Extract the (x, y) coordinate from the center of the cell holding the provided text.  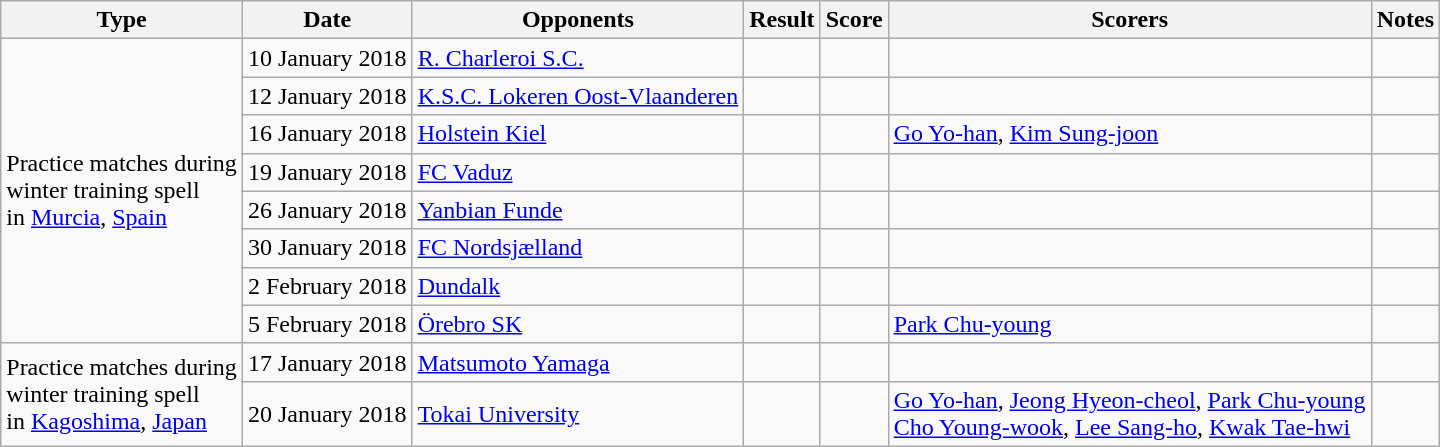
FC Nordsjælland (578, 248)
Notes (1405, 20)
Type (122, 20)
Go Yo-han, Jeong Hyeon-cheol, Park Chu-youngCho Young-wook, Lee Sang-ho, Kwak Tae-hwi (1130, 414)
K.S.C. Lokeren Oost-Vlaanderen (578, 96)
Örebro SK (578, 324)
Go Yo-han, Kim Sung-joon (1130, 134)
Park Chu-young (1130, 324)
12 January 2018 (327, 96)
Practice matches duringwinter training spell in Kagoshima, Japan (122, 394)
Yanbian Funde (578, 210)
Holstein Kiel (578, 134)
Result (782, 20)
10 January 2018 (327, 58)
2 February 2018 (327, 286)
FC Vaduz (578, 172)
Dundalk (578, 286)
17 January 2018 (327, 362)
R. Charleroi S.C. (578, 58)
Tokai University (578, 414)
Opponents (578, 20)
Score (854, 20)
Date (327, 20)
20 January 2018 (327, 414)
Practice matches duringwinter training spell in Murcia, Spain (122, 191)
Scorers (1130, 20)
26 January 2018 (327, 210)
Matsumoto Yamaga (578, 362)
19 January 2018 (327, 172)
16 January 2018 (327, 134)
30 January 2018 (327, 248)
5 February 2018 (327, 324)
